Scan for the cell matching the given text and deliver its (x, y) coordinate at center. 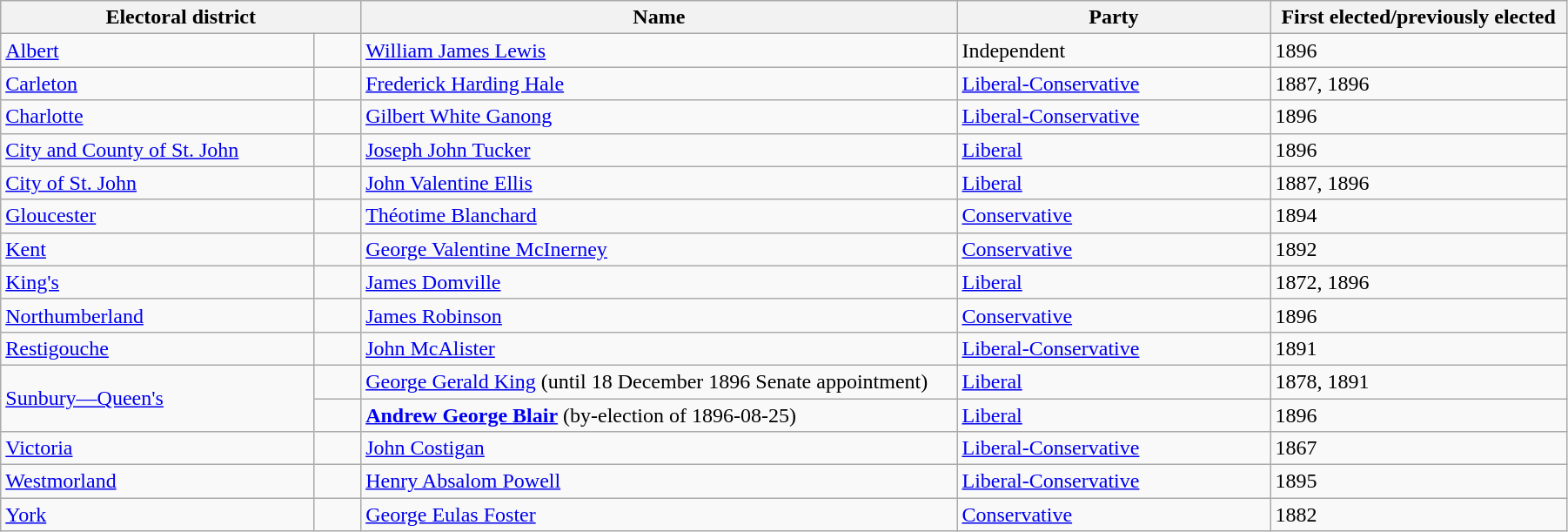
George Gerald King (until 18 December 1896 Senate appointment) (660, 381)
Frederick Harding Hale (660, 84)
First elected/previously elected (1418, 17)
James Robinson (660, 315)
Henry Absalom Powell (660, 481)
Westmorland (157, 481)
Gloucester (157, 216)
City of St. John (157, 183)
Carleton (157, 84)
John Valentine Ellis (660, 183)
Name (660, 17)
Théotime Blanchard (660, 216)
James Domville (660, 282)
1882 (1418, 515)
Party (1114, 17)
1892 (1418, 249)
Kent (157, 249)
1878, 1891 (1418, 381)
Gilbert White Ganong (660, 117)
George Eulas Foster (660, 515)
1867 (1418, 448)
King's (157, 282)
Electoral district (181, 17)
1891 (1418, 348)
William James Lewis (660, 51)
Albert (157, 51)
1894 (1418, 216)
Restigouche (157, 348)
George Valentine McInerney (660, 249)
Northumberland (157, 315)
Victoria (157, 448)
John McAlister (660, 348)
John Costigan (660, 448)
1872, 1896 (1418, 282)
York (157, 515)
Independent (1114, 51)
City and County of St. John (157, 150)
Charlotte (157, 117)
Andrew George Blair (by-election of 1896-08-25) (660, 415)
1895 (1418, 481)
Joseph John Tucker (660, 150)
Sunbury—Queen's (157, 398)
